Locate the cell with the specified text and output its (x, y) center coordinate. 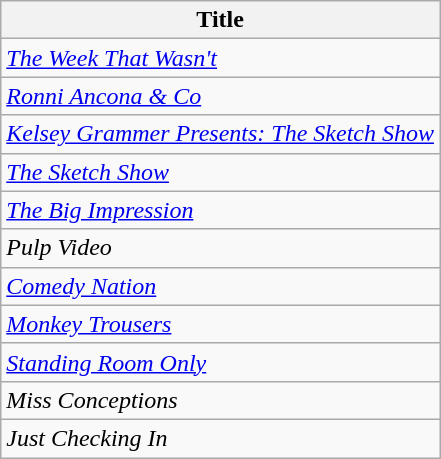
Miss Conceptions (220, 400)
Title (220, 20)
Just Checking In (220, 438)
The Sketch Show (220, 172)
The Big Impression (220, 210)
Ronni Ancona & Co (220, 96)
Monkey Trousers (220, 324)
Pulp Video (220, 248)
Standing Room Only (220, 362)
Kelsey Grammer Presents: The Sketch Show (220, 134)
The Week That Wasn't (220, 58)
Comedy Nation (220, 286)
